Identify which cell holds the provided text, then report its [X, Y] central coordinate. 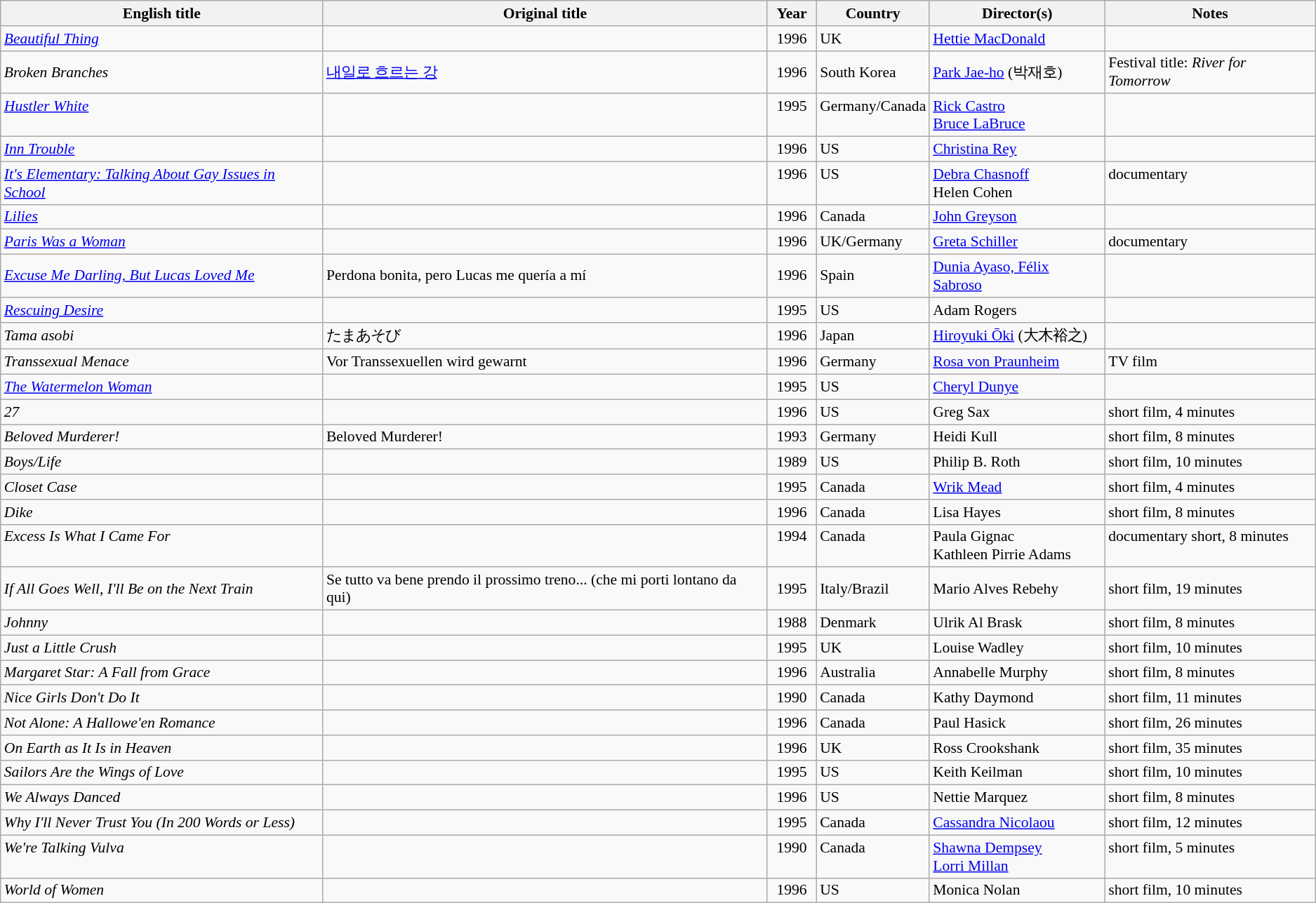
Country [873, 13]
documentary short, 8 minutes [1210, 546]
Ross Crookshank [1017, 748]
Excess Is What I Came For [161, 546]
Heidi Kull [1017, 437]
Vor Transsexuellen wird gewarnt [545, 362]
UK/Germany [873, 242]
short film, 12 minutes [1210, 823]
Monica Nolan [1017, 890]
Dike [161, 512]
Tama asobi [161, 335]
Lisa Hayes [1017, 512]
short film, 26 minutes [1210, 723]
short film, 19 minutes [1210, 589]
Philip B. Roth [1017, 462]
1994 [792, 546]
Lilies [161, 217]
TV film [1210, 362]
Rosa von Praunheim [1017, 362]
Transsexual Menace [161, 362]
It's Elementary: Talking About Gay Issues in School [161, 182]
Kathy Daymond [1017, 698]
Sailors Are the Wings of Love [161, 772]
South Korea [873, 72]
Nice Girls Don't Do It [161, 698]
World of Women [161, 890]
Hettie MacDonald [1017, 39]
short film, 5 minutes [1210, 856]
Paul Hasick [1017, 723]
Paris Was a Woman [161, 242]
Japan [873, 335]
Closet Case [161, 487]
Cassandra Nicolaou [1017, 823]
John Greyson [1017, 217]
1988 [792, 623]
Adam Rogers [1017, 310]
short film, 11 minutes [1210, 698]
Park Jae-ho (박재호) [1017, 72]
Annabelle Murphy [1017, 673]
Margaret Star: A Fall from Grace [161, 673]
Paula Gignac Kathleen Pirrie Adams [1017, 546]
Beautiful Thing [161, 39]
Debra Chasnoff Helen Cohen [1017, 182]
Director(s) [1017, 13]
English title [161, 13]
27 [161, 412]
The Watermelon Woman [161, 387]
short film, 35 minutes [1210, 748]
Original title [545, 13]
たまあそび [545, 335]
Notes [1210, 13]
1993 [792, 437]
내일로 흐르는 강 [545, 72]
Inn Trouble [161, 149]
We Always Danced [161, 798]
Germany/Canada [873, 115]
We're Talking Vulva [161, 856]
Mario Alves Rebehy [1017, 589]
On Earth as It Is in Heaven [161, 748]
Wrik Mead [1017, 487]
Nettie Marquez [1017, 798]
Not Alone: A Hallowe'en Romance [161, 723]
Boys/Life [161, 462]
Rescuing Desire [161, 310]
If All Goes Well, I'll Be on the Next Train [161, 589]
Greta Schiller [1017, 242]
Johnny [161, 623]
Keith Keilman [1017, 772]
Italy/Brazil [873, 589]
Why I'll Never Trust You (In 200 Words or Less) [161, 823]
Cheryl Dunye [1017, 387]
Christina Rey [1017, 149]
Se tutto va bene prendo il prossimo treno... (che mi porti lontano da qui) [545, 589]
Ulrik Al Brask [1017, 623]
Shawna DempseyLorri Millan [1017, 856]
Hiroyuki Ōki (大木裕之) [1017, 335]
Hustler White [161, 115]
Excuse Me Darling, But Lucas Loved Me [161, 276]
Denmark [873, 623]
Rick Castro Bruce LaBruce [1017, 115]
Just a Little Crush [161, 648]
Dunia Ayaso, Félix Sabroso [1017, 276]
Louise Wadley [1017, 648]
Year [792, 13]
Broken Branches [161, 72]
Perdona bonita, pero Lucas me quería a mí [545, 276]
Australia [873, 673]
Greg Sax [1017, 412]
1989 [792, 462]
Spain [873, 276]
Festival title: River for Tomorrow [1210, 72]
